Extract the [x, y] coordinate from the center of the cell holding the provided text.  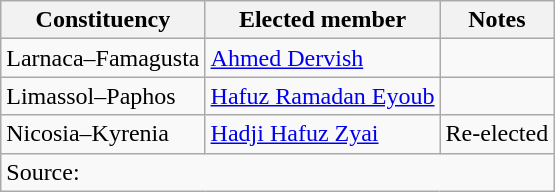
Ahmed Dervish [322, 58]
Hafuz Ramadan Eyoub [322, 96]
Constituency [103, 20]
Larnaca–Famagusta [103, 58]
Limassol–Paphos [103, 96]
Elected member [322, 20]
Source: [278, 172]
Re-elected [497, 134]
Notes [497, 20]
Nicosia–Kyrenia [103, 134]
Hadji Hafuz Zyai [322, 134]
